Determine the (X, Y) coordinate at the center of the cell enclosing the given text.  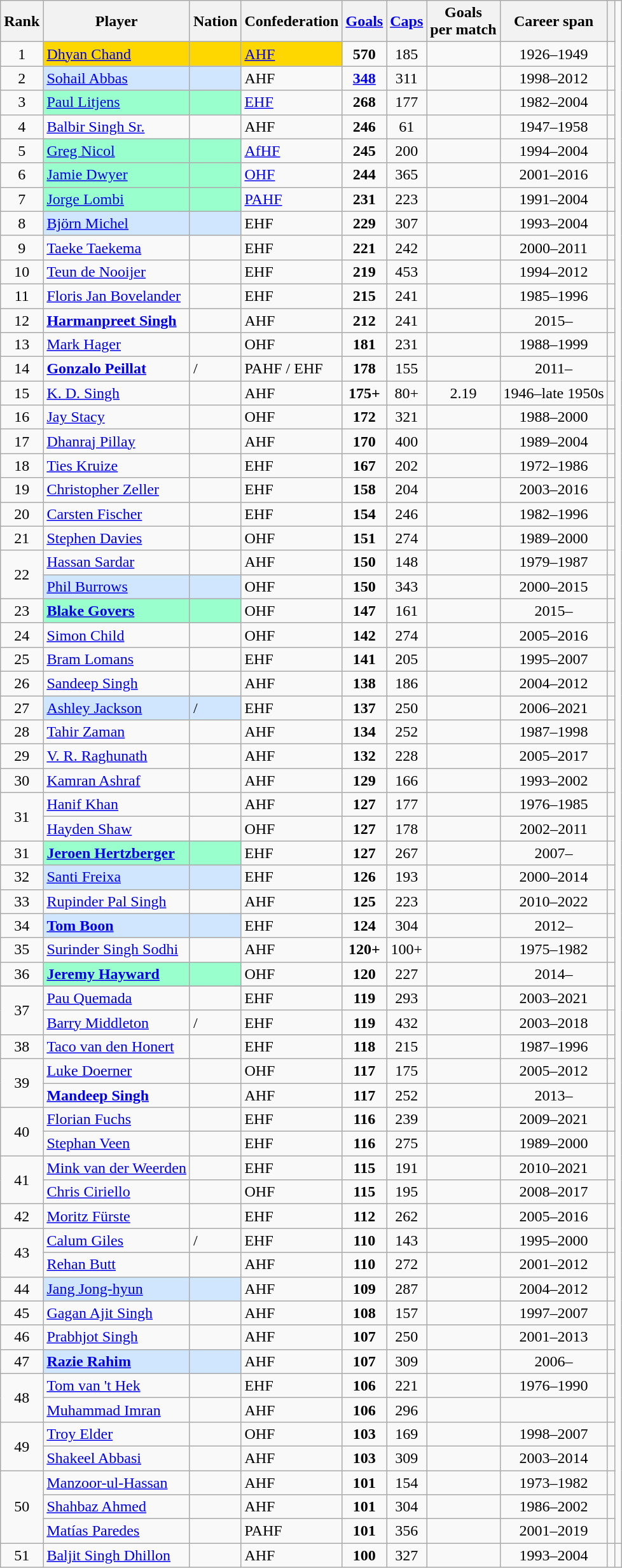
Blake Govers (117, 611)
1998–2012 (553, 78)
227 (407, 974)
175 (407, 1071)
129 (364, 781)
118 (364, 1046)
1997–2007 (553, 1313)
Chris Ciriello (117, 1192)
228 (407, 756)
23 (22, 611)
2003–2021 (553, 998)
K. D. Singh (117, 393)
2000–2011 (553, 247)
Björn Michel (117, 223)
36 (22, 974)
141 (364, 659)
1976–1985 (553, 805)
2009–2021 (553, 1120)
Career span (553, 22)
126 (364, 877)
AfHF (291, 151)
1986–2002 (553, 1507)
Barry Middleton (117, 1022)
1987–1996 (553, 1046)
124 (364, 926)
61 (407, 127)
Stephen Davies (117, 538)
Rank (22, 22)
14 (22, 369)
Paul Litjens (117, 102)
Shahbaz Ahmed (117, 1507)
161 (407, 611)
Gagan Ajit Singh (117, 1313)
1994–2012 (553, 272)
Harmanpreet Singh (117, 320)
1947–1958 (553, 127)
37 (22, 1010)
Florian Fuchs (117, 1120)
Greg Nicol (117, 151)
Pau Quemada (117, 998)
181 (364, 345)
1946–late 1950s (553, 393)
1973–1982 (553, 1483)
46 (22, 1337)
Mark Hager (117, 345)
157 (407, 1313)
321 (407, 417)
296 (407, 1410)
51 (22, 1555)
V. R. Raghunath (117, 756)
120+ (364, 950)
Ties Kruize (117, 466)
Goalsper match (463, 22)
Goals (364, 22)
3 (22, 102)
24 (22, 635)
Hanif Khan (117, 805)
Tom Boon (117, 926)
Razie Rahim (117, 1361)
100 (364, 1555)
311 (407, 78)
2006– (553, 1361)
Hassan Sardar (117, 562)
356 (407, 1531)
244 (364, 175)
275 (407, 1144)
2007– (553, 853)
1926–1949 (553, 54)
Ashley Jackson (117, 708)
1991–2004 (553, 199)
Christopher Zeller (117, 490)
2000–2014 (553, 877)
9 (22, 247)
287 (407, 1289)
41 (22, 1180)
Matías Paredes (117, 1531)
2001–2012 (553, 1265)
30 (22, 781)
49 (22, 1446)
6 (22, 175)
1988–1999 (553, 345)
7 (22, 199)
400 (407, 441)
Troy Elder (117, 1434)
1988–2000 (553, 417)
Jeremy Hayward (117, 974)
Nation (215, 22)
Baljit Singh Dhillon (117, 1555)
5 (22, 151)
1972–1986 (553, 466)
169 (407, 1434)
Simon Child (117, 635)
2012– (553, 926)
1982–1996 (553, 514)
109 (364, 1289)
432 (407, 1022)
44 (22, 1289)
Moritz Fürste (117, 1216)
2013– (553, 1095)
Stephan Veen (117, 1144)
Mandeep Singh (117, 1095)
147 (364, 611)
2008–2017 (553, 1192)
453 (407, 272)
293 (407, 998)
Dhanraj Pillay (117, 441)
125 (364, 901)
Caps (407, 22)
Player (117, 22)
307 (407, 223)
343 (407, 586)
42 (22, 1216)
47 (22, 1361)
25 (22, 659)
2001–2013 (553, 1337)
348 (364, 78)
13 (22, 345)
PAHF / EHF (291, 369)
155 (407, 369)
80+ (407, 393)
2003–2014 (553, 1458)
1989–2004 (553, 441)
Manzoor-ul-Hassan (117, 1483)
Taeke Taekema (117, 247)
Luke Doerner (117, 1071)
193 (407, 877)
170 (364, 441)
28 (22, 732)
Mink van der Weerden (117, 1168)
Rehan Butt (117, 1265)
2003–2016 (553, 490)
22 (22, 574)
Shakeel Abbasi (117, 1458)
2011– (553, 369)
138 (364, 683)
2010–2021 (553, 1168)
191 (407, 1168)
120 (364, 974)
11 (22, 296)
100+ (407, 950)
2003–2018 (553, 1022)
Confederation (291, 22)
12 (22, 320)
195 (407, 1192)
1982–2004 (553, 102)
142 (364, 635)
267 (407, 853)
205 (407, 659)
39 (22, 1083)
1975–1982 (553, 950)
167 (364, 466)
158 (364, 490)
Jeroen Hertzberger (117, 853)
Rupinder Pal Singh (117, 901)
Santi Freixa (117, 877)
15 (22, 393)
1979–1987 (553, 562)
40 (22, 1132)
148 (407, 562)
172 (364, 417)
365 (407, 175)
48 (22, 1398)
1985–1996 (553, 296)
262 (407, 1216)
137 (364, 708)
Kamran Ashraf (117, 781)
Prabhjot Singh (117, 1337)
1993–2002 (553, 781)
2002–2011 (553, 829)
21 (22, 538)
20 (22, 514)
16 (22, 417)
Taco van den Honert (117, 1046)
Gonzalo Peillat (117, 369)
2 (22, 78)
186 (407, 683)
570 (364, 54)
Floris Jan Bovelander (117, 296)
2005–2017 (553, 756)
43 (22, 1252)
19 (22, 490)
1987–1998 (553, 732)
33 (22, 901)
Jang Jong-hyun (117, 1289)
151 (364, 538)
2005–2012 (553, 1071)
32 (22, 877)
268 (364, 102)
2006–2021 (553, 708)
29 (22, 756)
2014– (553, 974)
Balbir Singh Sr. (117, 127)
1 (22, 54)
2.19 (463, 393)
35 (22, 950)
Dhyan Chand (117, 54)
143 (407, 1240)
2000–2015 (553, 586)
1995–2007 (553, 659)
38 (22, 1046)
34 (22, 926)
Sohail Abbas (117, 78)
1998–2007 (553, 1434)
18 (22, 466)
Carsten Fischer (117, 514)
242 (407, 247)
202 (407, 466)
2010–2022 (553, 901)
8 (22, 223)
132 (364, 756)
327 (407, 1555)
2001–2016 (553, 175)
204 (407, 490)
Jamie Dwyer (117, 175)
Muhammad Imran (117, 1410)
10 (22, 272)
212 (364, 320)
Calum Giles (117, 1240)
245 (364, 151)
26 (22, 683)
1994–2004 (553, 151)
185 (407, 54)
Phil Burrows (117, 586)
1995–2000 (553, 1240)
4 (22, 127)
108 (364, 1313)
Tahir Zaman (117, 732)
Bram Lomans (117, 659)
Teun de Nooijer (117, 272)
Tom van 't Hek (117, 1385)
17 (22, 441)
27 (22, 708)
112 (364, 1216)
Surinder Singh Sodhi (117, 950)
166 (407, 781)
Hayden Shaw (117, 829)
Jorge Lombi (117, 199)
50 (22, 1507)
2001–2019 (553, 1531)
219 (364, 272)
45 (22, 1313)
134 (364, 732)
Sandeep Singh (117, 683)
239 (407, 1120)
175+ (364, 393)
Jay Stacy (117, 417)
272 (407, 1265)
1976–1990 (553, 1385)
229 (364, 223)
200 (407, 151)
